Extract the [x, y] coordinate from the center of the cell holding the provided text.  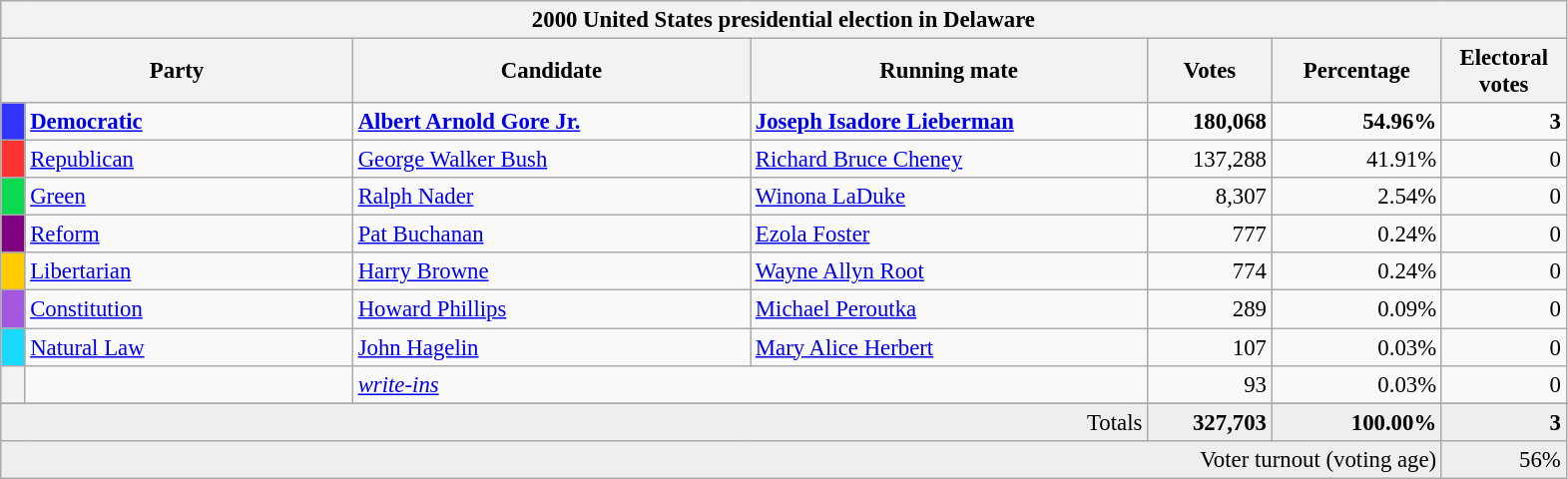
Republican [189, 160]
137,288 [1210, 160]
Libertarian [189, 272]
Candidate [551, 72]
180,068 [1210, 122]
Running mate [949, 72]
777 [1210, 235]
Howard Phillips [551, 309]
54.96% [1356, 122]
0.09% [1356, 309]
100.00% [1356, 422]
Electoral votes [1503, 72]
Green [189, 197]
Michael Peroutka [949, 309]
Voter turnout (voting age) [722, 459]
Albert Arnold Gore Jr. [551, 122]
774 [1210, 272]
Ralph Nader [551, 197]
Harry Browne [551, 272]
Totals [575, 422]
Winona LaDuke [949, 197]
Richard Bruce Cheney [949, 160]
107 [1210, 347]
John Hagelin [551, 347]
289 [1210, 309]
write-ins [750, 384]
Reform [189, 235]
41.91% [1356, 160]
Pat Buchanan [551, 235]
Ezola Foster [949, 235]
Wayne Allyn Root [949, 272]
Party [178, 72]
56% [1503, 459]
Votes [1210, 72]
Percentage [1356, 72]
8,307 [1210, 197]
2000 United States presidential election in Delaware [784, 20]
327,703 [1210, 422]
Constitution [189, 309]
2.54% [1356, 197]
Natural Law [189, 347]
93 [1210, 384]
Democratic [189, 122]
Joseph Isadore Lieberman [949, 122]
Mary Alice Herbert [949, 347]
George Walker Bush [551, 160]
